Locate the cell with the specified text and output its [X, Y] center coordinate. 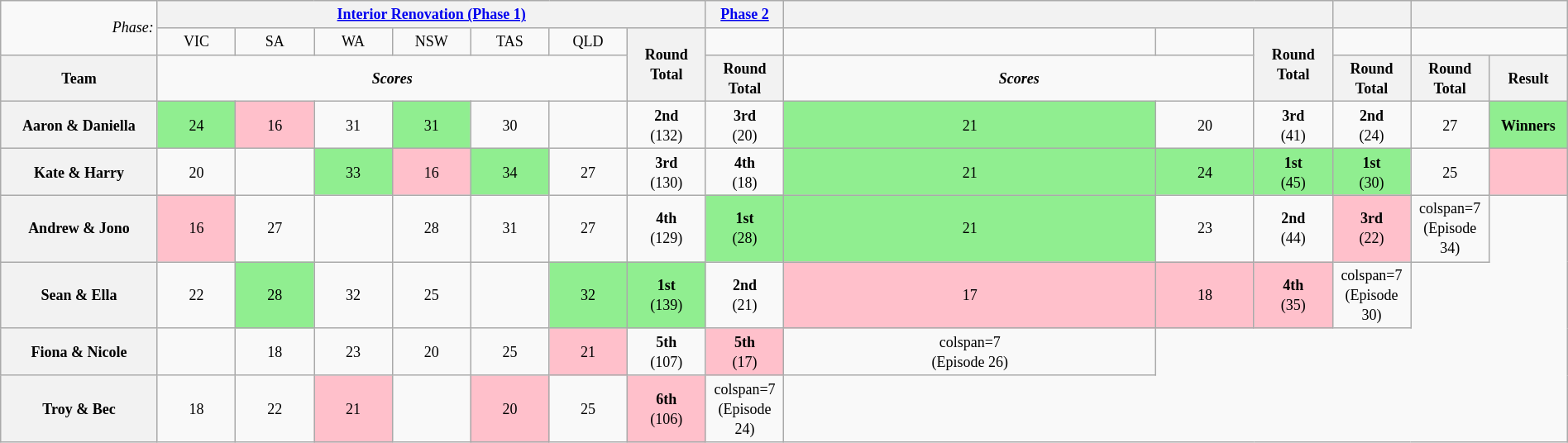
Phase: [79, 28]
colspan=7 (Episode 24) [744, 408]
2nd(21) [744, 296]
Result [1528, 78]
Kate & Harry [79, 172]
VIC [197, 41]
3rd(20) [744, 126]
1st(28) [744, 228]
5th(107) [667, 352]
colspan=7 (Episode 26) [970, 352]
1st(30) [1371, 172]
4th(18) [744, 172]
2nd(44) [1293, 228]
Team [79, 78]
3rd(130) [667, 172]
2nd(24) [1371, 126]
34 [509, 172]
SA [275, 41]
QLD [589, 41]
colspan=7 (Episode 34) [1451, 228]
Winners [1528, 126]
1st(139) [667, 296]
17 [970, 296]
WA [354, 41]
4th(129) [667, 228]
33 [354, 172]
NSW [432, 41]
2nd(132) [667, 126]
TAS [509, 41]
3rd(22) [1371, 228]
Andrew & Jono [79, 228]
Phase 2 [744, 15]
Sean & Ella [79, 296]
5th(17) [744, 352]
4th(35) [1293, 296]
3rd(41) [1293, 126]
Interior Renovation (Phase 1) [432, 15]
Aaron & Daniella [79, 126]
colspan=7 (Episode 30) [1371, 296]
30 [509, 126]
1st(45) [1293, 172]
6th(106) [667, 408]
Fiona & Nicole [79, 352]
Troy & Bec [79, 408]
